Search for the cell housing the specified text and yield its (x, y) center coordinate. 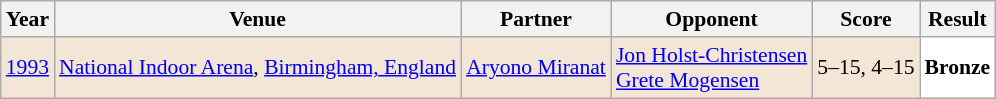
Aryono Miranat (536, 68)
Result (958, 19)
Score (866, 19)
Venue (258, 19)
1993 (28, 68)
Bronze (958, 68)
Partner (536, 19)
5–15, 4–15 (866, 68)
Year (28, 19)
National Indoor Arena, Birmingham, England (258, 68)
Jon Holst-Christensen Grete Mogensen (712, 68)
Opponent (712, 19)
